Provide the [X, Y] coordinate of the cell's center where the given text is located.  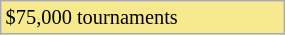
$75,000 tournaments [142, 17]
